Locate the cell with the specified text and output its [X, Y] center coordinate. 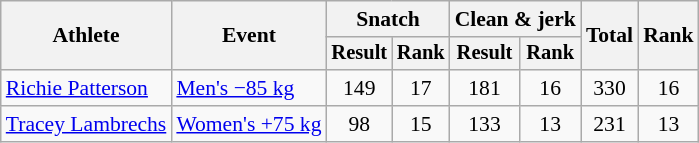
15 [421, 124]
Total [610, 36]
Clean & jerk [516, 19]
231 [610, 124]
Athlete [86, 36]
133 [485, 124]
Richie Patterson [86, 88]
17 [421, 88]
Tracey Lambrechs [86, 124]
Event [248, 36]
181 [485, 88]
Women's +75 kg [248, 124]
330 [610, 88]
149 [359, 88]
98 [359, 124]
Snatch [388, 19]
Men's −85 kg [248, 88]
